Capture the cell that displays the provided text and extract its [x, y] central coordinate. 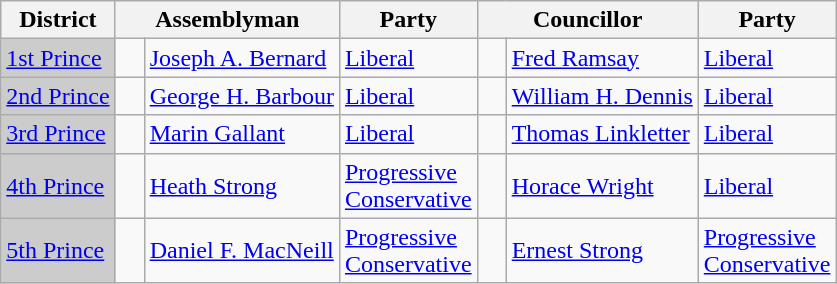
5th Prince [58, 250]
Fred Ramsay [602, 58]
2nd Prince [58, 96]
3rd Prince [58, 134]
District [58, 20]
William H. Dennis [602, 96]
Daniel F. MacNeill [242, 250]
Marin Gallant [242, 134]
Assemblyman [227, 20]
Heath Strong [242, 186]
Ernest Strong [602, 250]
Horace Wright [602, 186]
George H. Barbour [242, 96]
Thomas Linkletter [602, 134]
1st Prince [58, 58]
4th Prince [58, 186]
Councillor [588, 20]
Joseph A. Bernard [242, 58]
